For the text-containing cell, return its midpoint in (x, y) coordinate format. 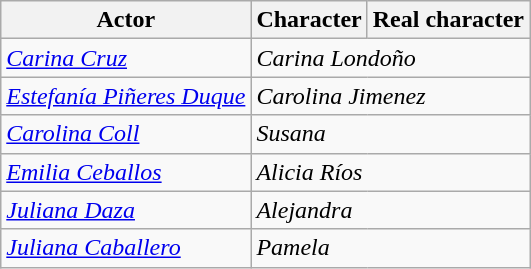
Carina Londoño (390, 58)
Susana (390, 134)
Juliana Caballero (126, 248)
Juliana Daza (126, 210)
Character (309, 20)
Actor (126, 20)
Real character (448, 20)
Carolina Jimenez (390, 96)
Estefanía Piñeres Duque (126, 96)
Carolina Coll (126, 134)
Emilia Ceballos (126, 172)
Alejandra (390, 210)
Carina Cruz (126, 58)
Alicia Ríos (390, 172)
Pamela (390, 248)
